Detect which cell encompasses the target text, then output its (x, y) center coordinate. 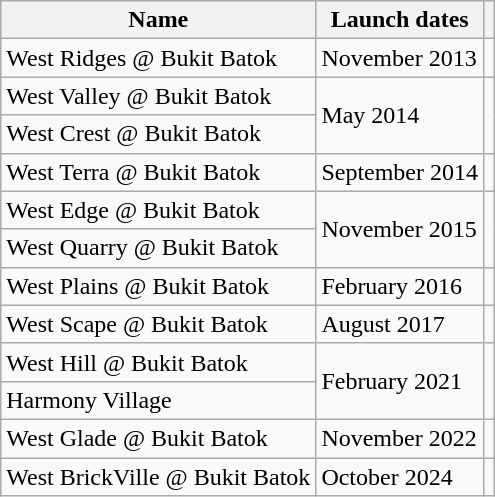
West Ridges @ Bukit Batok (158, 58)
November 2013 (400, 58)
West Edge @ Bukit Batok (158, 210)
May 2014 (400, 115)
West Terra @ Bukit Batok (158, 172)
West Crest @ Bukit Batok (158, 134)
November 2015 (400, 229)
West Quarry @ Bukit Batok (158, 248)
West Plains @ Bukit Batok (158, 286)
Launch dates (400, 20)
West Scape @ Bukit Batok (158, 324)
Name (158, 20)
September 2014 (400, 172)
October 2024 (400, 477)
West BrickVille @ Bukit Batok (158, 477)
February 2016 (400, 286)
Harmony Village (158, 400)
West Valley @ Bukit Batok (158, 96)
West Glade @ Bukit Batok (158, 438)
August 2017 (400, 324)
West Hill @ Bukit Batok (158, 362)
November 2022 (400, 438)
February 2021 (400, 381)
